From the cell containing the given text, extract its center point as (x, y) coordinate. 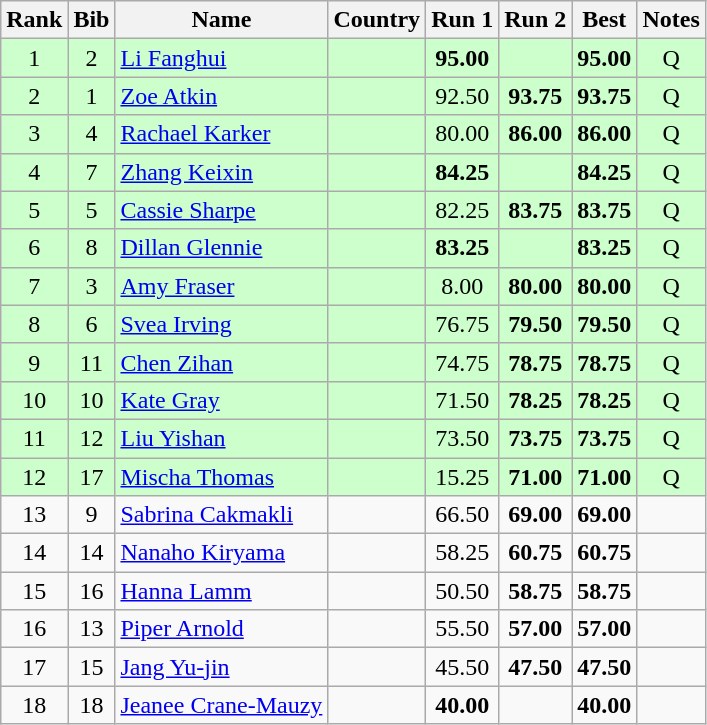
82.25 (462, 210)
8.00 (462, 286)
50.50 (462, 591)
Zhang Keixin (222, 172)
Sabrina Cakmakli (222, 515)
Run 2 (536, 20)
15.25 (462, 477)
Bib (92, 20)
Hanna Lamm (222, 591)
Cassie Sharpe (222, 210)
Kate Gray (222, 400)
Nanaho Kiryama (222, 553)
73.50 (462, 438)
Name (222, 20)
Piper Arnold (222, 629)
Jeanee Crane-Mauzy (222, 705)
Best (604, 20)
Zoe Atkin (222, 96)
Rank (34, 20)
74.75 (462, 362)
Run 1 (462, 20)
Notes (671, 20)
58.25 (462, 553)
Svea Irving (222, 324)
45.50 (462, 667)
Country (377, 20)
Rachael Karker (222, 134)
55.50 (462, 629)
71.50 (462, 400)
Dillan Glennie (222, 248)
92.50 (462, 96)
Jang Yu-jin (222, 667)
Liu Yishan (222, 438)
Chen Zihan (222, 362)
66.50 (462, 515)
76.75 (462, 324)
Amy Fraser (222, 286)
Li Fanghui (222, 58)
Mischa Thomas (222, 477)
